Detect which cell encompasses the target text, then output its (x, y) center coordinate. 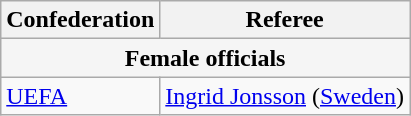
Referee (285, 20)
UEFA (80, 96)
Female officials (206, 58)
Ingrid Jonsson (Sweden) (285, 96)
Confederation (80, 20)
